Provide the (x, y) coordinate of the cell's center where the given text is located.  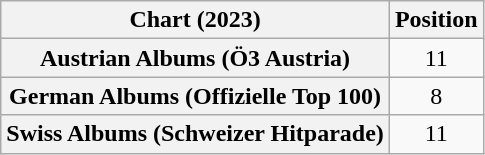
German Albums (Offizielle Top 100) (196, 96)
Swiss Albums (Schweizer Hitparade) (196, 134)
Position (436, 20)
Chart (2023) (196, 20)
8 (436, 96)
Austrian Albums (Ö3 Austria) (196, 58)
